Scan for the cell matching the given text and deliver its [x, y] coordinate at center. 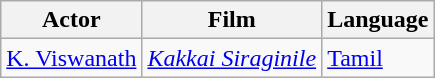
Actor [72, 20]
Kakkai Siraginile [232, 58]
Film [232, 20]
Tamil [378, 58]
Language [378, 20]
K. Viswanath [72, 58]
